Return [X, Y] of the center of cell containing provided text 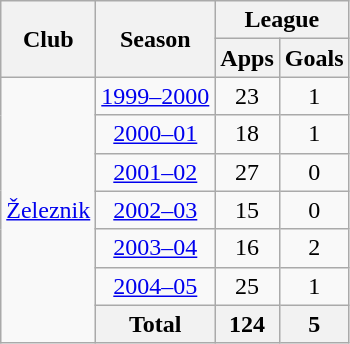
16 [247, 248]
23 [247, 96]
Goals [314, 58]
2003–04 [156, 248]
124 [247, 324]
27 [247, 172]
Club [48, 39]
Season [156, 39]
Total [156, 324]
2 [314, 248]
25 [247, 286]
15 [247, 210]
2001–02 [156, 172]
5 [314, 324]
18 [247, 134]
Železnik [48, 210]
2000–01 [156, 134]
2004–05 [156, 286]
Apps [247, 58]
League [282, 20]
1999–2000 [156, 96]
2002–03 [156, 210]
